Identify which cell holds the provided text, then report its (X, Y) central coordinate. 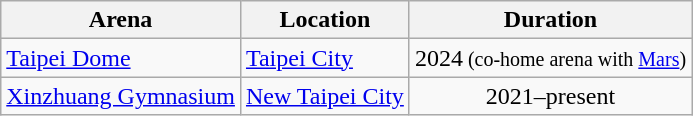
New Taipei City (324, 96)
Taipei City (324, 58)
Taipei Dome (121, 58)
Arena (121, 20)
Duration (550, 20)
2021–present (550, 96)
Xinzhuang Gymnasium (121, 96)
2024 (co-home arena with Mars) (550, 58)
Location (324, 20)
